Capture the cell that displays the provided text and extract its (x, y) central coordinate. 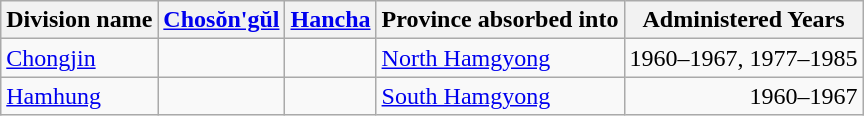
South Hamgyong (500, 96)
Chongjin (80, 58)
Hamhung (80, 96)
Hancha (330, 20)
Chosŏn'gŭl (222, 20)
Province absorbed into (500, 20)
Division name (80, 20)
1960–1967, 1977–1985 (744, 58)
1960–1967 (744, 96)
Administered Years (744, 20)
North Hamgyong (500, 58)
